Identify which cell holds the provided text, then report its [x, y] central coordinate. 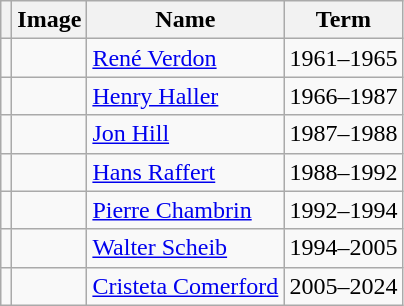
1988–1992 [344, 172]
Pierre Chambrin [186, 210]
Image [50, 20]
Walter Scheib [186, 248]
1987–1988 [344, 134]
1961–1965 [344, 58]
1994–2005 [344, 248]
Name [186, 20]
Cristeta Comerford [186, 286]
Hans Raffert [186, 172]
Jon Hill [186, 134]
2005–2024 [344, 286]
1992–1994 [344, 210]
Henry Haller [186, 96]
René Verdon [186, 58]
1966–1987 [344, 96]
Term [344, 20]
